Return the [X, Y] coordinate for the center point of the cell that contains the specified text.  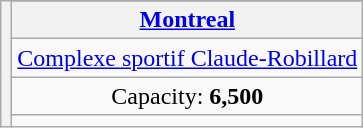
Complexe sportif Claude-Robillard [188, 58]
Montreal [188, 20]
Capacity: 6,500 [188, 96]
